Find where the given text appears and provide that cell's center as [x, y] coordinate. 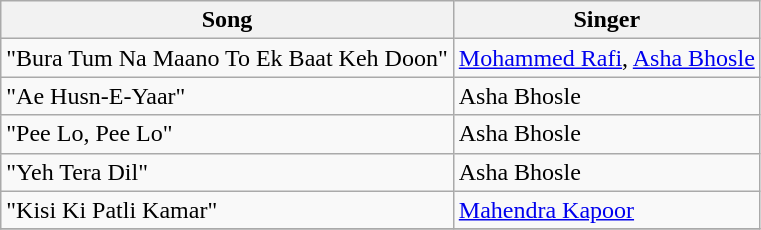
"Pee Lo, Pee Lo" [228, 134]
"Ae Husn-E-Yaar" [228, 96]
Mahendra Kapoor [606, 210]
Singer [606, 20]
Mohammed Rafi, Asha Bhosle [606, 58]
"Kisi Ki Patli Kamar" [228, 210]
Song [228, 20]
"Yeh Tera Dil" [228, 172]
"Bura Tum Na Maano To Ek Baat Keh Doon" [228, 58]
